Find where the given text appears and provide that cell's center as (X, Y) coordinate. 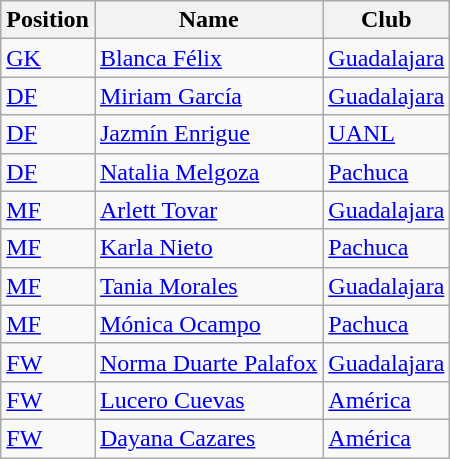
Norma Duarte Palafox (208, 362)
Mónica Ocampo (208, 324)
Blanca Félix (208, 58)
Dayana Cazares (208, 438)
Club (386, 20)
Natalia Melgoza (208, 172)
Arlett Tovar (208, 210)
Jazmín Enrigue (208, 134)
Karla Nieto (208, 248)
Position (48, 20)
Name (208, 20)
Lucero Cuevas (208, 400)
Miriam García (208, 96)
GK (48, 58)
Tania Morales (208, 286)
UANL (386, 134)
